Pinpoint the cell where the given text exists, returning its (x, y) midpoint coordinate. 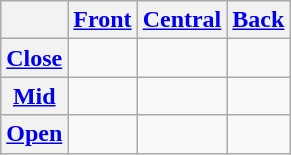
Mid (34, 96)
Open (34, 134)
Central (182, 20)
Close (34, 58)
Back (258, 20)
Front (102, 20)
